Return the (X, Y) coordinate for the center point of the cell that contains the specified text.  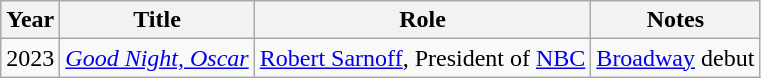
Robert Sarnoff, President of NBC (422, 58)
Title (157, 20)
2023 (30, 58)
Good Night, Oscar (157, 58)
Broadway debut (676, 58)
Year (30, 20)
Notes (676, 20)
Role (422, 20)
